Identify which cell holds the provided text, then report its [X, Y] central coordinate. 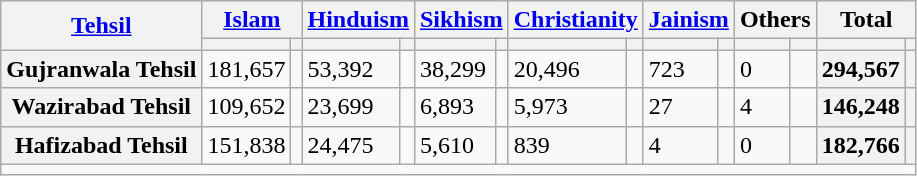
Islam [252, 20]
5,610 [455, 145]
Sikhism [461, 20]
182,766 [860, 145]
Christianity [576, 20]
53,392 [351, 69]
181,657 [246, 69]
Hafizabad Tehsil [102, 145]
6,893 [455, 107]
723 [680, 69]
Wazirabad Tehsil [102, 107]
839 [567, 145]
294,567 [860, 69]
24,475 [351, 145]
151,838 [246, 145]
Tehsil [102, 26]
109,652 [246, 107]
Hinduism [358, 20]
27 [680, 107]
5,973 [567, 107]
23,699 [351, 107]
Jainism [688, 20]
38,299 [455, 69]
Gujranwala Tehsil [102, 69]
146,248 [860, 107]
20,496 [567, 69]
Total [866, 20]
Others [775, 20]
